Identify which cell holds the provided text, then report its (x, y) central coordinate. 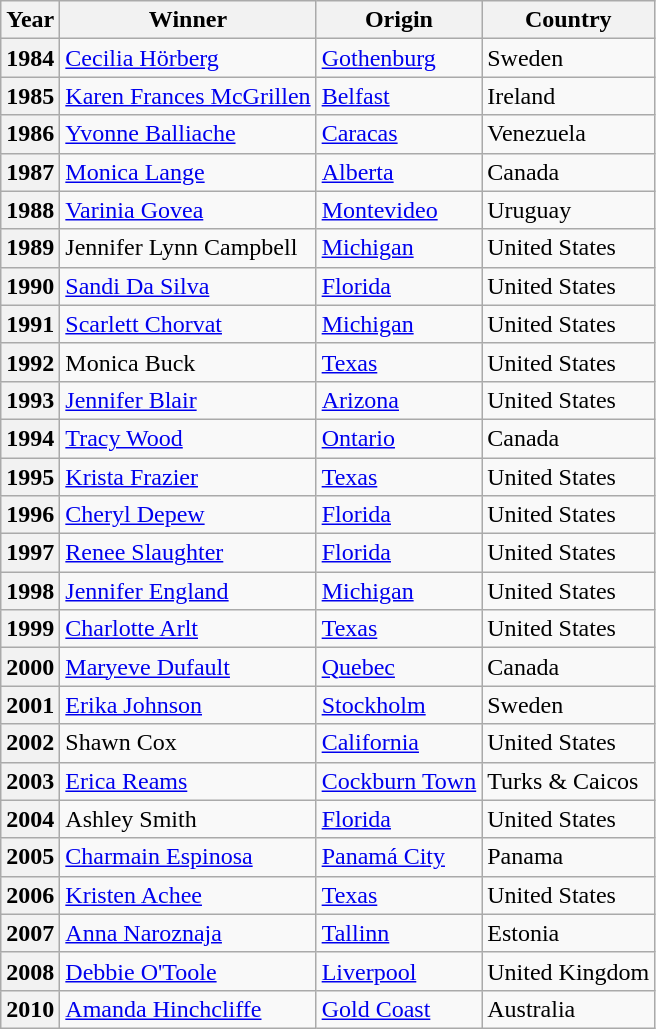
Krista Frazier (188, 477)
1988 (30, 210)
2004 (30, 819)
Australia (568, 1009)
2007 (30, 933)
2002 (30, 743)
1998 (30, 591)
1994 (30, 438)
Amanda Hinchcliffe (188, 1009)
Charmain Espinosa (188, 857)
Monica Buck (188, 362)
2005 (30, 857)
Country (568, 20)
Anna Naroznaja (188, 933)
1992 (30, 362)
Scarlett Chorvat (188, 324)
1985 (30, 96)
Panamá City (399, 857)
Montevideo (399, 210)
1984 (30, 58)
1989 (30, 248)
Alberta (399, 172)
1990 (30, 286)
1987 (30, 172)
1993 (30, 400)
1999 (30, 629)
Winner (188, 20)
Panama (568, 857)
Cockburn Town (399, 781)
Venezuela (568, 134)
Charlotte Arlt (188, 629)
Cheryl Depew (188, 515)
California (399, 743)
Maryeve Dufault (188, 667)
Quebec (399, 667)
1995 (30, 477)
Ireland (568, 96)
Year (30, 20)
1997 (30, 553)
Sandi Da Silva (188, 286)
Debbie O'Toole (188, 971)
Gold Coast (399, 1009)
Ashley Smith (188, 819)
1996 (30, 515)
Liverpool (399, 971)
Origin (399, 20)
Shawn Cox (188, 743)
Uruguay (568, 210)
Tallinn (399, 933)
Monica Lange (188, 172)
United Kingdom (568, 971)
2001 (30, 705)
Stockholm (399, 705)
Belfast (399, 96)
Erica Reams (188, 781)
Renee Slaughter (188, 553)
2000 (30, 667)
Estonia (568, 933)
Erika Johnson (188, 705)
Gothenburg (399, 58)
Caracas (399, 134)
Jennifer England (188, 591)
Turks & Caicos (568, 781)
Yvonne Balliache (188, 134)
Varinia Govea (188, 210)
Ontario (399, 438)
Karen Frances McGrillen (188, 96)
Arizona (399, 400)
2008 (30, 971)
1986 (30, 134)
Kristen Achee (188, 895)
1991 (30, 324)
Cecilia Hörberg (188, 58)
2006 (30, 895)
Jennifer Blair (188, 400)
2003 (30, 781)
2010 (30, 1009)
Jennifer Lynn Campbell (188, 248)
Tracy Wood (188, 438)
